Provide the (x, y) coordinate of the cell's center where the given text is located.  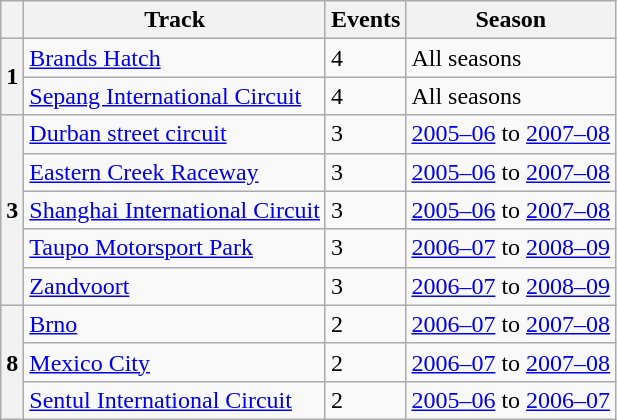
Track (175, 20)
Sepang International Circuit (175, 96)
1 (12, 77)
2005–06 to 2006–07 (511, 400)
Brno (175, 324)
Zandvoort (175, 286)
Shanghai International Circuit (175, 210)
Events (365, 20)
8 (12, 362)
Eastern Creek Raceway (175, 172)
Brands Hatch (175, 58)
Taupo Motorsport Park (175, 248)
Durban street circuit (175, 134)
Mexico City (175, 362)
Season (511, 20)
Sentul International Circuit (175, 400)
